Capture the cell that displays the provided text and extract its (X, Y) central coordinate. 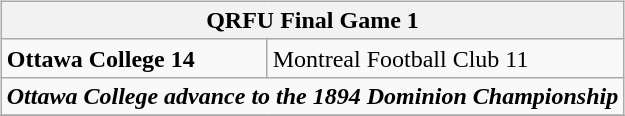
Ottawa College advance to the 1894 Dominion Championship (312, 96)
Montreal Football Club 11 (446, 58)
QRFU Final Game 1 (312, 20)
Ottawa College 14 (134, 58)
